Scan for the cell matching the given text and deliver its (X, Y) coordinate at center. 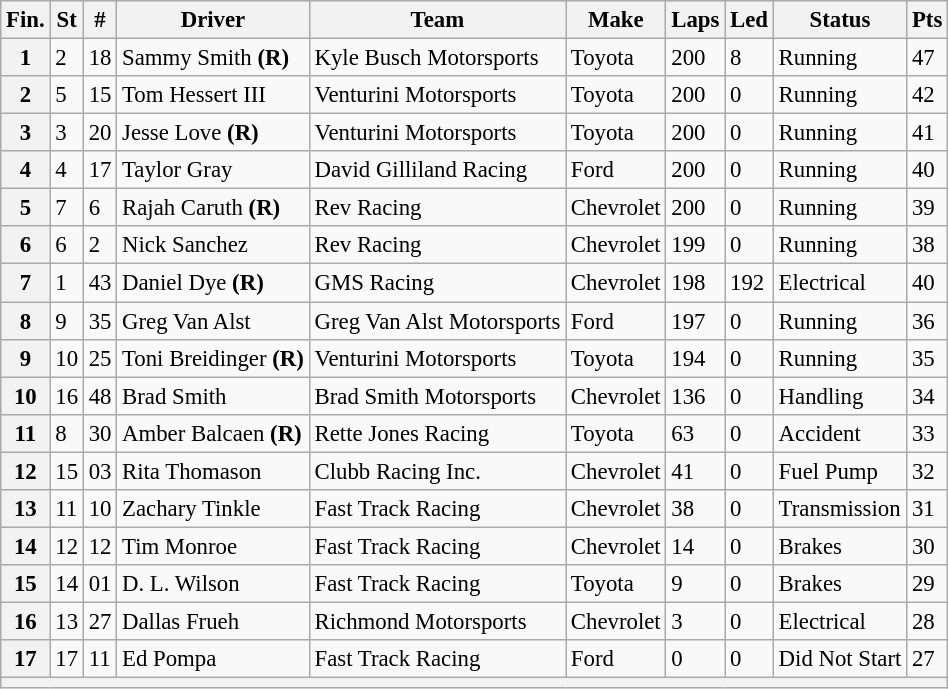
39 (928, 208)
GMS Racing (437, 283)
197 (696, 321)
Led (750, 20)
47 (928, 58)
Dallas Frueh (213, 621)
29 (928, 584)
Accident (840, 433)
Rajah Caruth (R) (213, 208)
42 (928, 95)
48 (100, 396)
Pts (928, 20)
Tom Hessert III (213, 95)
36 (928, 321)
Laps (696, 20)
03 (100, 471)
Daniel Dye (R) (213, 283)
194 (696, 358)
David Gilliland Racing (437, 170)
Zachary Tinkle (213, 509)
Richmond Motorsports (437, 621)
Status (840, 20)
01 (100, 584)
Driver (213, 20)
198 (696, 283)
Greg Van Alst (213, 321)
Sammy Smith (R) (213, 58)
31 (928, 509)
34 (928, 396)
136 (696, 396)
Ed Pompa (213, 659)
28 (928, 621)
Make (616, 20)
Greg Van Alst Motorsports (437, 321)
Brad Smith Motorsports (437, 396)
33 (928, 433)
192 (750, 283)
20 (100, 133)
Brad Smith (213, 396)
199 (696, 245)
Rette Jones Racing (437, 433)
63 (696, 433)
Did Not Start (840, 659)
D. L. Wilson (213, 584)
Transmission (840, 509)
25 (100, 358)
Tim Monroe (213, 546)
Kyle Busch Motorsports (437, 58)
Taylor Gray (213, 170)
32 (928, 471)
Clubb Racing Inc. (437, 471)
Jesse Love (R) (213, 133)
# (100, 20)
Toni Breidinger (R) (213, 358)
Team (437, 20)
St (66, 20)
43 (100, 283)
Fuel Pump (840, 471)
Nick Sanchez (213, 245)
Fin. (26, 20)
Handling (840, 396)
Amber Balcaen (R) (213, 433)
18 (100, 58)
Rita Thomason (213, 471)
